Detect which cell encompasses the target text, then output its (X, Y) center coordinate. 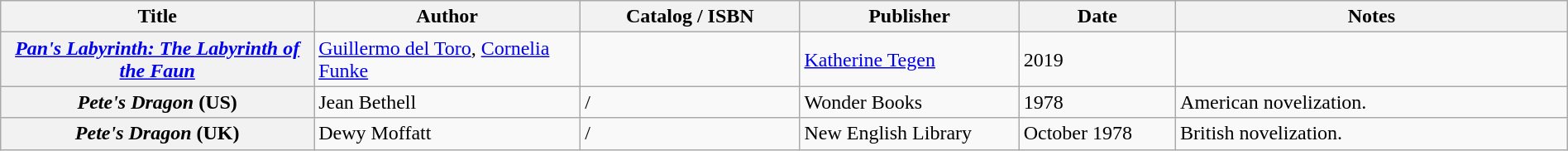
2019 (1097, 60)
Dewy Moffatt (447, 134)
Katherine Tegen (910, 60)
Author (447, 17)
Catalog / ISBN (690, 17)
Pete's Dragon (UK) (157, 134)
Pete's Dragon (US) (157, 102)
Date (1097, 17)
1978 (1097, 102)
British novelization. (1372, 134)
Wonder Books (910, 102)
Guillermo del Toro, Cornelia Funke (447, 60)
Pan's Labyrinth: The Labyrinth of the Faun (157, 60)
New English Library (910, 134)
Notes (1372, 17)
Title (157, 17)
American novelization. (1372, 102)
Publisher (910, 17)
Jean Bethell (447, 102)
October 1978 (1097, 134)
